Scan for the cell matching the given text and deliver its (X, Y) coordinate at center. 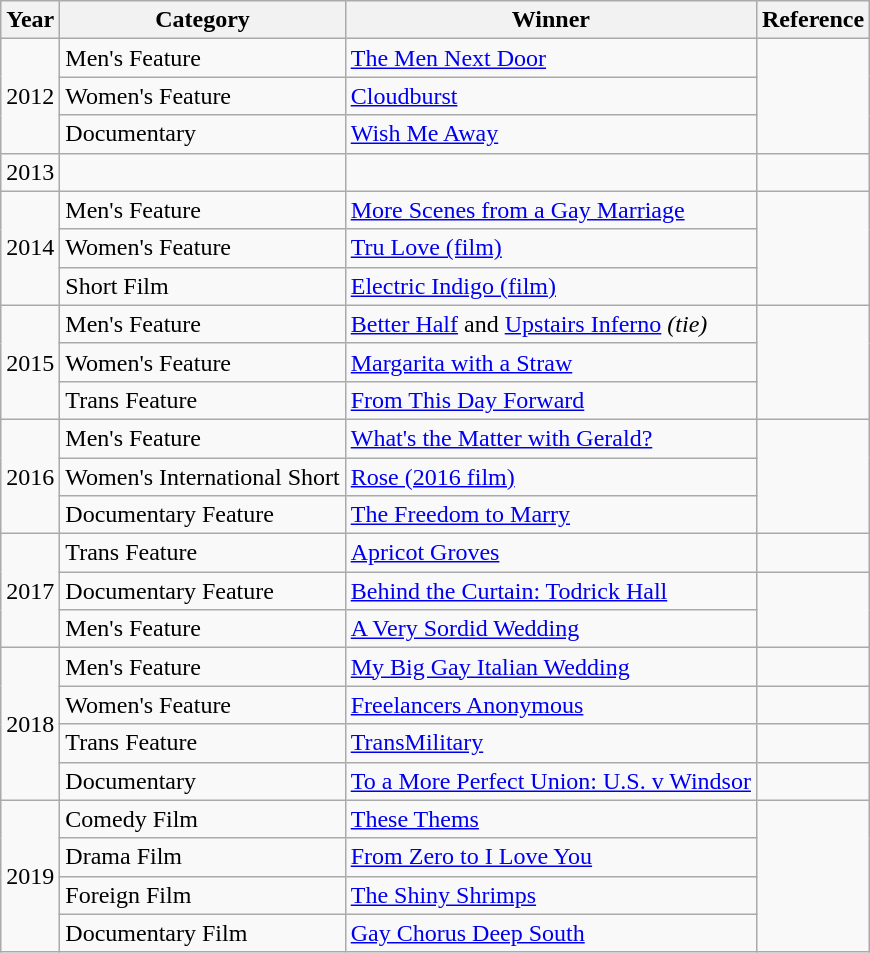
From This Day Forward (550, 400)
Electric Indigo (film) (550, 286)
These Thems (550, 819)
Gay Chorus Deep South (550, 933)
Apricot Groves (550, 553)
2014 (30, 248)
Margarita with a Straw (550, 362)
Freelancers Anonymous (550, 705)
Year (30, 20)
2012 (30, 96)
More Scenes from a Gay Marriage (550, 210)
Reference (812, 20)
Documentary Film (202, 933)
Drama Film (202, 857)
2017 (30, 591)
2013 (30, 172)
2015 (30, 362)
Foreign Film (202, 895)
To a More Perfect Union: U.S. v Windsor (550, 781)
My Big Gay Italian Wedding (550, 667)
2016 (30, 476)
A Very Sordid Wedding (550, 629)
Tru Love (film) (550, 248)
The Shiny Shrimps (550, 895)
2018 (30, 724)
Winner (550, 20)
2019 (30, 876)
From Zero to I Love You (550, 857)
TransMilitary (550, 743)
The Men Next Door (550, 58)
Short Film (202, 286)
The Freedom to Marry (550, 515)
Category (202, 20)
Women's International Short (202, 477)
Cloudburst (550, 96)
What's the Matter with Gerald? (550, 438)
Wish Me Away (550, 134)
Rose (2016 film) (550, 477)
Behind the Curtain: Todrick Hall (550, 591)
Better Half and Upstairs Inferno (tie) (550, 324)
Comedy Film (202, 819)
